Capture the cell that displays the provided text and extract its (x, y) central coordinate. 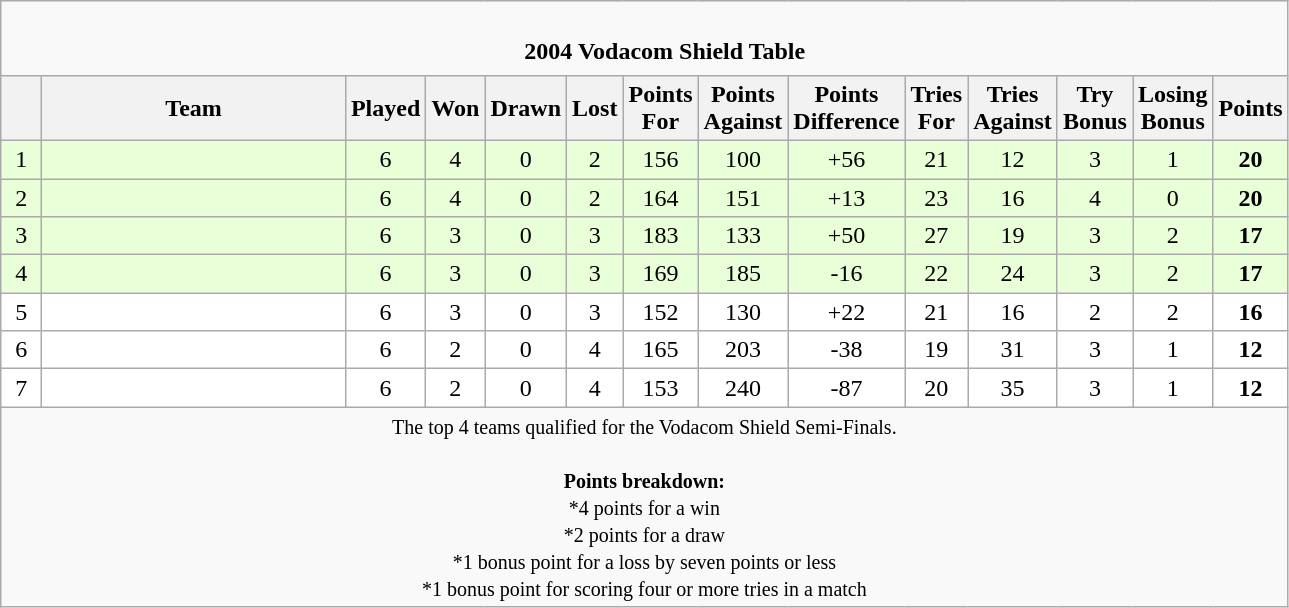
164 (660, 197)
Points (1250, 108)
133 (743, 236)
Played (385, 108)
5 (22, 312)
130 (743, 312)
Tries Against (1013, 108)
-87 (846, 388)
Points Difference (846, 108)
22 (936, 274)
185 (743, 274)
100 (743, 159)
Losing Bonus (1172, 108)
+56 (846, 159)
169 (660, 274)
Points For (660, 108)
183 (660, 236)
153 (660, 388)
152 (660, 312)
Team (194, 108)
+13 (846, 197)
-16 (846, 274)
Lost (595, 108)
23 (936, 197)
35 (1013, 388)
27 (936, 236)
7 (22, 388)
Points Against (743, 108)
156 (660, 159)
151 (743, 197)
203 (743, 350)
240 (743, 388)
Drawn (526, 108)
Try Bonus (1094, 108)
24 (1013, 274)
Won (456, 108)
+22 (846, 312)
+50 (846, 236)
31 (1013, 350)
Tries For (936, 108)
165 (660, 350)
-38 (846, 350)
